Output the [X, Y] coordinate of the center of the cell containing the given text.  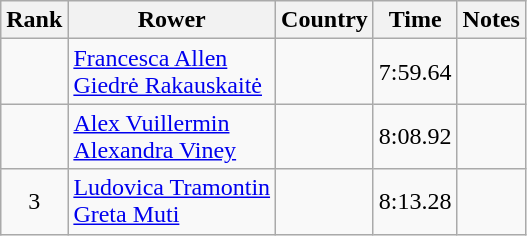
Notes [491, 20]
3 [34, 202]
Rower [172, 20]
Country [325, 20]
Francesca AllenGiedrė Rakauskaitė [172, 72]
Alex VuillerminAlexandra Viney [172, 136]
Ludovica TramontinGreta Muti [172, 202]
8:13.28 [415, 202]
Rank [34, 20]
Time [415, 20]
7:59.64 [415, 72]
8:08.92 [415, 136]
